Extract the (x, y) coordinate from the center of the cell holding the provided text.  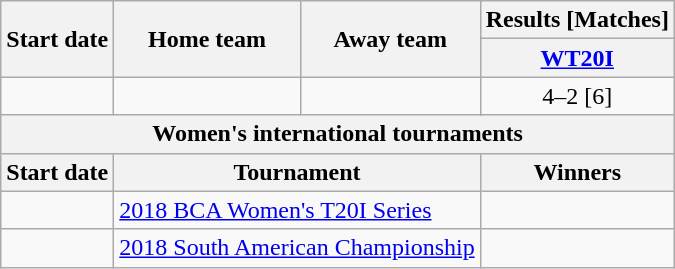
Results [Matches] (577, 20)
Away team (390, 39)
WT20I (577, 58)
Women's international tournaments (338, 134)
2018 South American Championship (297, 248)
Home team (207, 39)
2018 BCA Women's T20I Series (297, 210)
Tournament (297, 172)
4–2 [6] (577, 96)
Winners (577, 172)
